Return (x, y) of the center of cell containing provided text 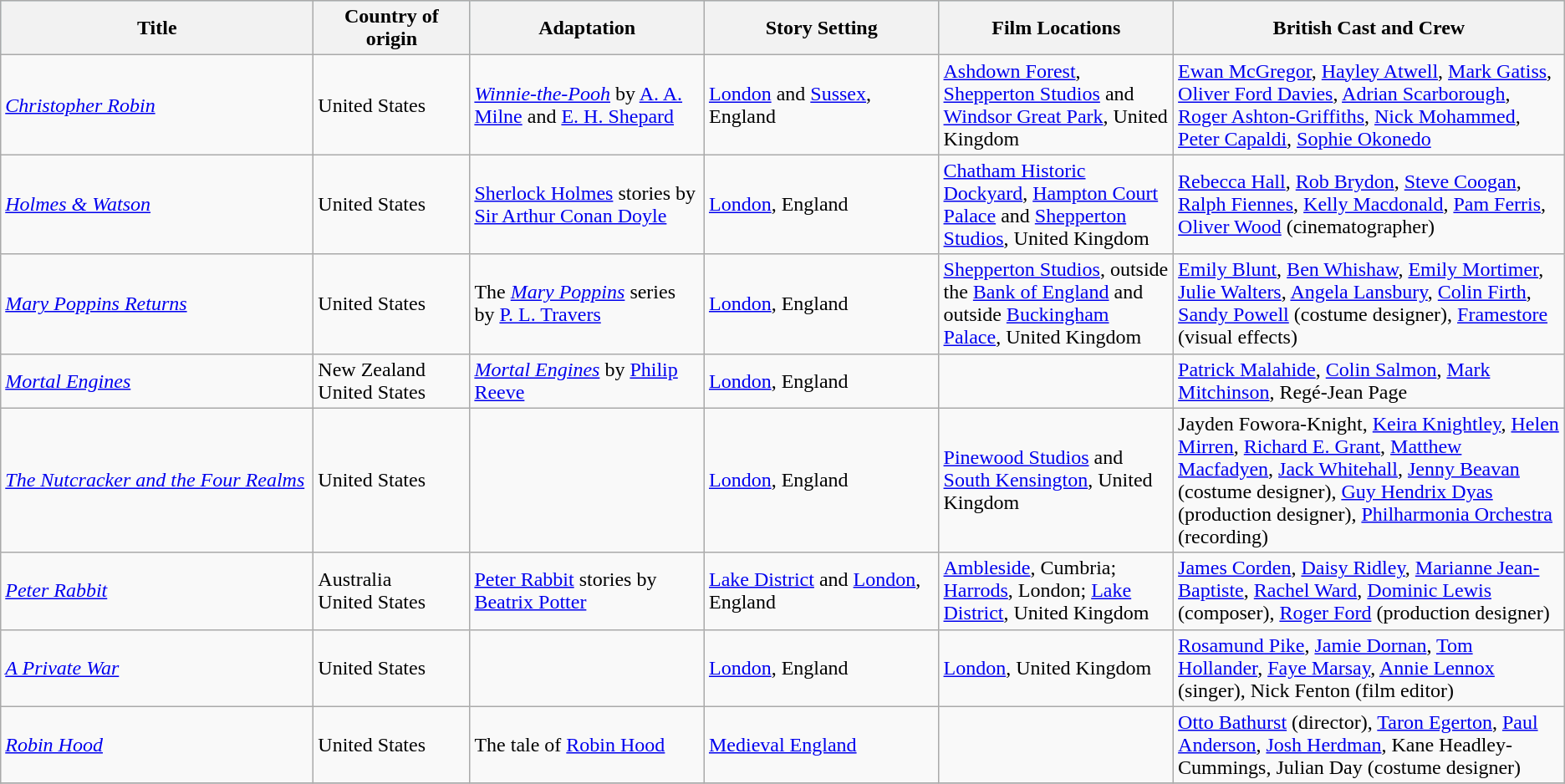
Rebecca Hall, Rob Brydon, Steve Coogan, Ralph Fiennes, Kelly Macdonald, Pam Ferris, Oliver Wood (cinematographer) (1369, 204)
Mortal Engines by Philip Reeve (587, 381)
Otto Bathurst (director), Taron Egerton, Paul Anderson, Josh Herdman, Kane Headley-Cummings, Julian Day (costume designer) (1369, 745)
Title (157, 28)
Mortal Engines (157, 381)
Medieval England (821, 745)
Winnie-the-Pooh by A. A. Milne and E. H. Shepard (587, 105)
Ambleside, Cumbria; Harrods, London; Lake District, United Kingdom (1057, 591)
Emily Blunt, Ben Whishaw, Emily Mortimer, Julie Walters, Angela Lansbury, Colin Firth, Sandy Powell (costume designer), Framestore (visual effects) (1369, 304)
Holmes & Watson (157, 204)
Peter Rabbit (157, 591)
Patrick Malahide, Colin Salmon, Mark Mitchinson, Regé-Jean Page (1369, 381)
The Nutcracker and the Four Realms (157, 480)
James Corden, Daisy Ridley, Marianne Jean-Baptiste, Rachel Ward, Dominic Lewis (composer), Roger Ford (production designer) (1369, 591)
British Cast and Crew (1369, 28)
New ZealandUnited States (391, 381)
Shepperton Studios, outside the Bank of England and outside Buckingham Palace, United Kingdom (1057, 304)
Adaptation (587, 28)
Lake District and London, England (821, 591)
Pinewood Studios and South Kensington, United Kingdom (1057, 480)
Chatham Historic Dockyard, Hampton Court Palace and Shepperton Studios, United Kingdom (1057, 204)
The Mary Poppins series by P. L. Travers (587, 304)
A Private War (157, 668)
The tale of Robin Hood (587, 745)
London and Sussex, England (821, 105)
Country of origin (391, 28)
Sherlock Holmes stories by Sir Arthur Conan Doyle (587, 204)
Robin Hood (157, 745)
Rosamund Pike, Jamie Dornan, Tom Hollander, Faye Marsay, Annie Lennox (singer), Nick Fenton (film editor) (1369, 668)
Christopher Robin (157, 105)
AustraliaUnited States (391, 591)
Peter Rabbit stories by Beatrix Potter (587, 591)
Ashdown Forest, Shepperton Studios and Windsor Great Park, United Kingdom (1057, 105)
London, United Kingdom (1057, 668)
Film Locations (1057, 28)
Mary Poppins Returns (157, 304)
Story Setting (821, 28)
